For the text-containing cell, return its midpoint in [x, y] coordinate format. 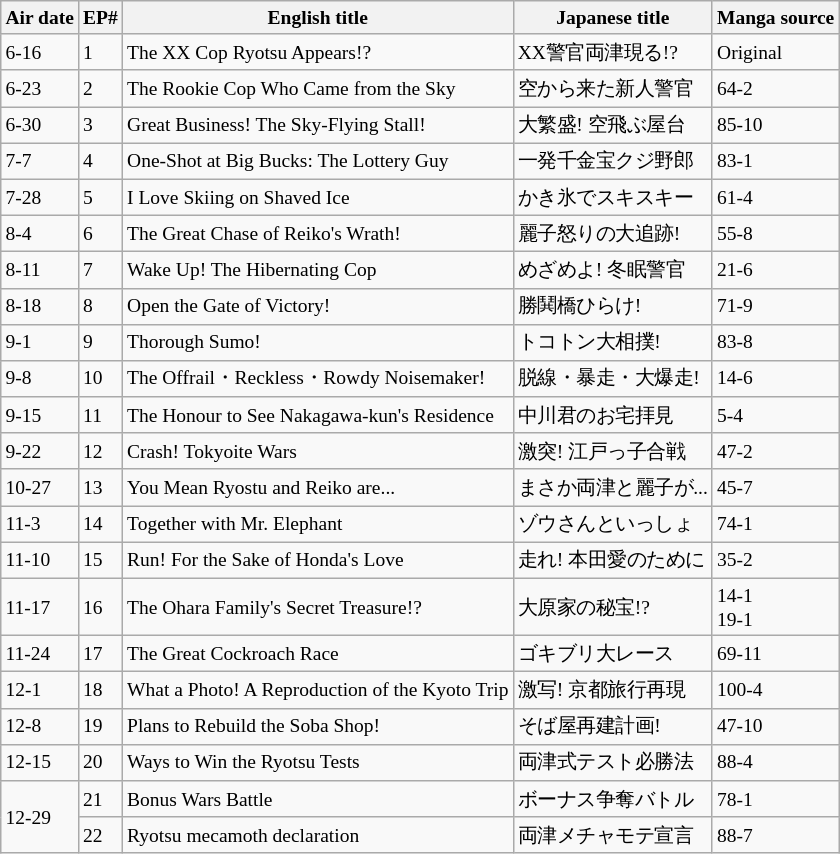
ゴキブリ大レース [612, 654]
One-Shot at Big Bucks: The Lottery Guy [318, 161]
11-10 [40, 560]
You Mean Ryostu and Reiko are... [318, 487]
Original [775, 52]
100-4 [775, 690]
7-7 [40, 161]
5-4 [775, 415]
8-11 [40, 270]
74-1 [775, 524]
69-11 [775, 654]
Open the Gate of Victory! [318, 306]
35-2 [775, 560]
9-15 [40, 415]
Together with Mr. Elephant [318, 524]
14-119-1 [775, 606]
14-6 [775, 379]
12-1 [40, 690]
めざめよ! 冬眠警官 [612, 270]
8 [100, 306]
両津メチャモテ宣言 [612, 835]
激突! 江戸っ子合戦 [612, 451]
まさか両津と麗子が... [612, 487]
11 [100, 415]
The Offrail・Reckless・Rowdy Noisemaker! [318, 379]
12-8 [40, 726]
78-1 [775, 799]
12-29 [40, 818]
Plans to Rebuild the Soba Shop! [318, 726]
Crash! Tokyoite Wars [318, 451]
15 [100, 560]
8-4 [40, 233]
The Great Chase of Reiko's Wrath! [318, 233]
ボーナス争奪バトル [612, 799]
I Love Skiing on Shaved Ice [318, 197]
麗子怒りの大追跡! [612, 233]
大原家の秘宝!? [612, 606]
6-30 [40, 125]
トコトン大相撲! [612, 342]
9-1 [40, 342]
47-2 [775, 451]
EP# [100, 18]
Run! For the Sake of Honda's Love [318, 560]
12 [100, 451]
88-7 [775, 835]
11-17 [40, 606]
45-7 [775, 487]
22 [100, 835]
Air date [40, 18]
14 [100, 524]
大繁盛! 空飛ぶ屋台 [612, 125]
4 [100, 161]
Ryotsu mecamoth declaration [318, 835]
XX警官両津現る!? [612, 52]
83-8 [775, 342]
10-27 [40, 487]
5 [100, 197]
両津式テスト必勝法 [612, 762]
13 [100, 487]
Bonus Wars Battle [318, 799]
12-15 [40, 762]
20 [100, 762]
走れ! 本田愛のために [612, 560]
The Honour to See Nakagawa-kun's Residence [318, 415]
71-9 [775, 306]
激写! 京都旅行再現 [612, 690]
ゾウさんといっしょ [612, 524]
Manga source [775, 18]
6 [100, 233]
7 [100, 270]
11-24 [40, 654]
Thorough Sumo! [318, 342]
19 [100, 726]
脱線・暴走・大爆走! [612, 379]
7-28 [40, 197]
The Great Cockroach Race [318, 654]
88-4 [775, 762]
空から来た新人警官 [612, 88]
かき氷でスキスキー [612, 197]
64-2 [775, 88]
10 [100, 379]
English title [318, 18]
6-23 [40, 88]
Ways to Win the Ryotsu Tests [318, 762]
What a Photo! A Reproduction of the Kyoto Trip [318, 690]
18 [100, 690]
Japanese title [612, 18]
16 [100, 606]
61-4 [775, 197]
11-3 [40, 524]
3 [100, 125]
一発千金宝クジ野郎 [612, 161]
21 [100, 799]
9-22 [40, 451]
The Rookie Cop Who Came from the Sky [318, 88]
The Ohara Family's Secret Treasure!? [318, 606]
The XX Cop Ryotsu Appears!? [318, 52]
1 [100, 52]
83-1 [775, 161]
6-16 [40, 52]
8-18 [40, 306]
21-6 [775, 270]
中川君のお宅拝見 [612, 415]
勝鬨橋ひらけ! [612, 306]
55-8 [775, 233]
9-8 [40, 379]
Wake Up! The Hibernating Cop [318, 270]
Great Business! The Sky-Flying Stall! [318, 125]
17 [100, 654]
85-10 [775, 125]
そば屋再建計画! [612, 726]
47-10 [775, 726]
9 [100, 342]
2 [100, 88]
